Extract the [x, y] coordinate from the center of the cell holding the provided text.  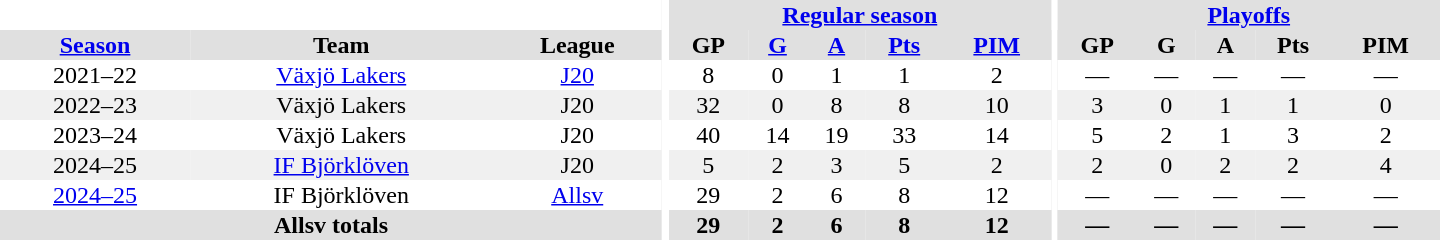
Regular season [860, 15]
Team [341, 45]
2021–22 [95, 75]
League [577, 45]
Season [95, 45]
10 [996, 105]
Playoffs [1249, 15]
Allsv totals [331, 225]
2022–23 [95, 105]
40 [708, 135]
4 [1386, 165]
32 [708, 105]
Allsv [577, 195]
2023–24 [95, 135]
33 [904, 135]
19 [836, 135]
